Output the (X, Y) coordinate of the center of the cell containing the given text.  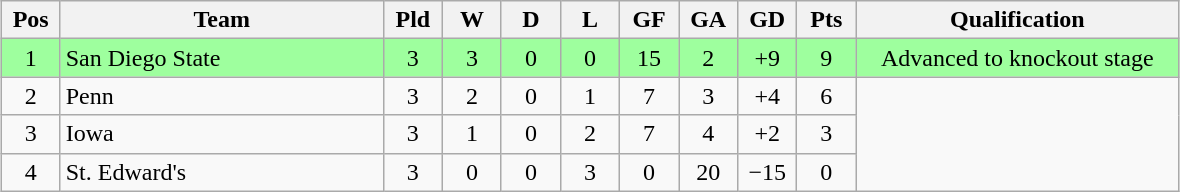
W (472, 20)
+9 (768, 58)
Advanced to knockout stage (1018, 58)
GF (650, 20)
St. Edward's (222, 172)
Pts (826, 20)
GD (768, 20)
Qualification (1018, 20)
+2 (768, 134)
20 (708, 172)
L (590, 20)
Penn (222, 96)
Iowa (222, 134)
Pld (412, 20)
−15 (768, 172)
+4 (768, 96)
Team (222, 20)
15 (650, 58)
D (530, 20)
9 (826, 58)
GA (708, 20)
Pos (30, 20)
San Diego State (222, 58)
6 (826, 96)
